Scan for the cell matching the given text and deliver its (x, y) coordinate at center. 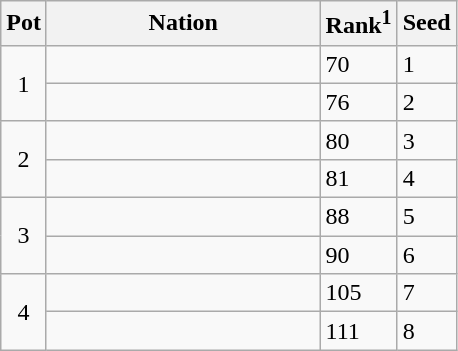
8 (426, 331)
70 (358, 64)
Rank1 (358, 24)
88 (358, 217)
6 (426, 255)
Nation (183, 24)
76 (358, 102)
90 (358, 255)
111 (358, 331)
105 (358, 293)
Seed (426, 24)
Pot (24, 24)
80 (358, 140)
81 (358, 178)
7 (426, 293)
5 (426, 217)
